Return [X, Y] of the center of cell containing provided text 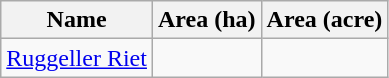
Ruggeller Riet [77, 58]
Area (ha) [206, 20]
Name [77, 20]
Area (acre) [324, 20]
